Determine the [X, Y] coordinate at the center of the cell enclosing the given text.  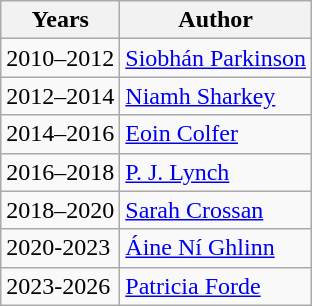
2018–2020 [60, 210]
Eoin Colfer [216, 134]
Siobhán Parkinson [216, 58]
2023-2026 [60, 286]
Author [216, 20]
2012–2014 [60, 96]
2010–2012 [60, 58]
P. J. Lynch [216, 172]
2020-2023 [60, 248]
2016–2018 [60, 172]
Years [60, 20]
Niamh Sharkey [216, 96]
2014–2016 [60, 134]
Áine Ní Ghlinn [216, 248]
Sarah Crossan [216, 210]
Patricia Forde [216, 286]
